Output the (x, y) coordinate of the center of the cell containing the given text.  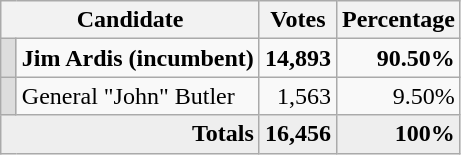
100% (398, 134)
9.50% (398, 96)
Totals (130, 134)
Votes (298, 20)
16,456 (298, 134)
90.50% (398, 58)
Jim Ardis (incumbent) (138, 58)
General "John" Butler (138, 96)
Candidate (130, 20)
1,563 (298, 96)
14,893 (298, 58)
Percentage (398, 20)
